Determine the [X, Y] coordinate at the center of the cell enclosing the given text.  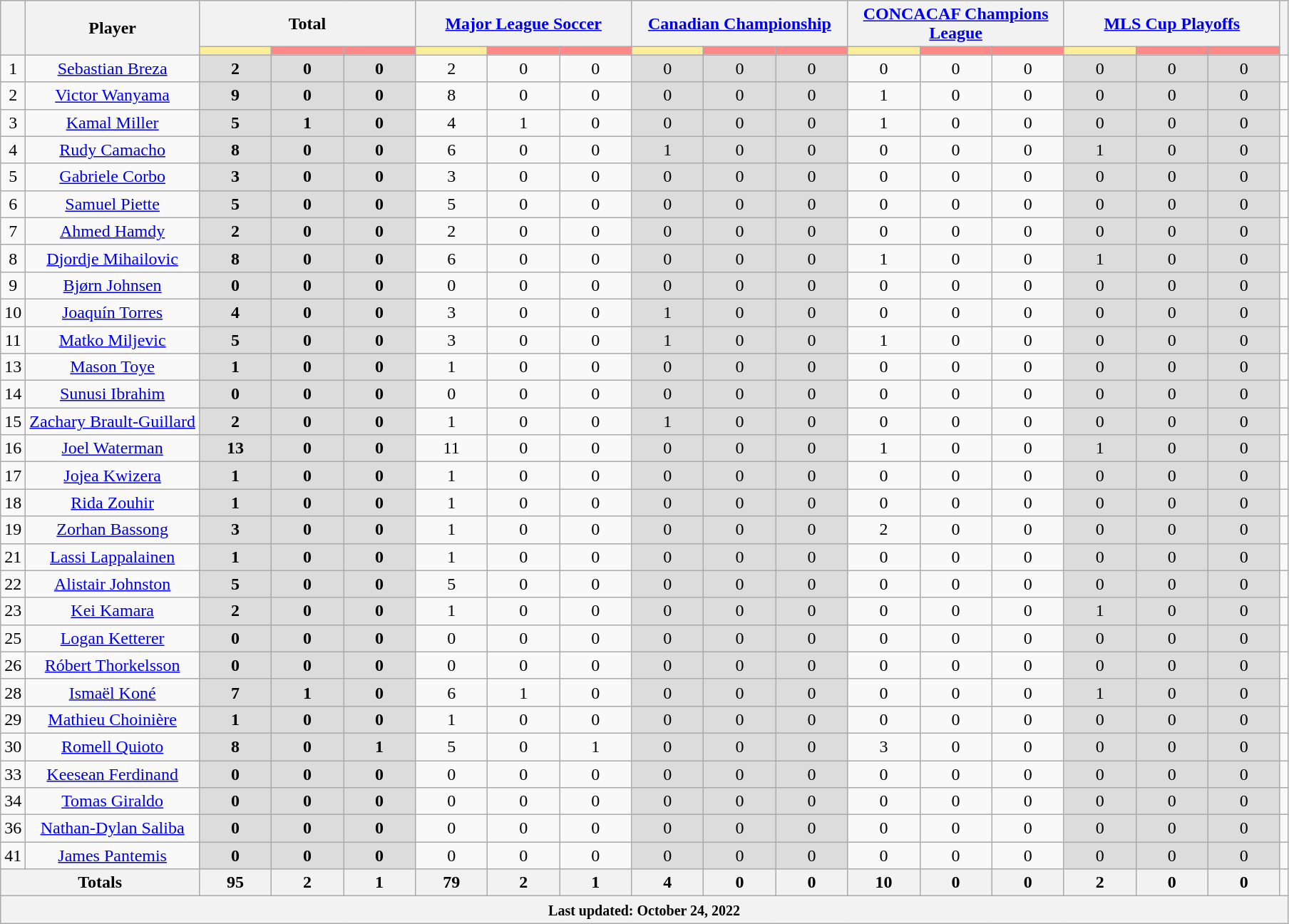
14 [13, 394]
Ismaël Koné [113, 692]
Djordje Mihailovic [113, 258]
Samuel Piette [113, 204]
19 [13, 530]
Lassi Lappalainen [113, 557]
Bjørn Johnsen [113, 285]
Keesean Ferdinand [113, 774]
16 [13, 448]
Canadian Championship [740, 24]
MLS Cup Playoffs [1172, 24]
Totals [100, 883]
Sunusi Ibrahim [113, 394]
Joel Waterman [113, 448]
Rida Zouhir [113, 503]
Total [307, 24]
23 [13, 611]
Nathan-Dylan Saliba [113, 828]
36 [13, 828]
25 [13, 638]
Logan Ketterer [113, 638]
21 [13, 557]
33 [13, 774]
Kei Kamara [113, 611]
Joaquín Torres [113, 312]
Romell Quioto [113, 746]
Jojea Kwizera [113, 476]
Róbert Thorkelsson [113, 665]
Matko Miljevic [113, 340]
Last updated: October 24, 2022 [644, 910]
95 [235, 883]
Alistair Johnston [113, 584]
Mathieu Choinière [113, 719]
28 [13, 692]
17 [13, 476]
Zachary Brault-Guillard [113, 421]
Rudy Camacho [113, 150]
26 [13, 665]
Tomas Giraldo [113, 801]
34 [13, 801]
Ahmed Hamdy [113, 231]
41 [13, 856]
Victor Wanyama [113, 96]
Player [113, 28]
Kamal Miller [113, 123]
Zorhan Bassong [113, 530]
James Pantemis [113, 856]
Major League Soccer [523, 24]
15 [13, 421]
Gabriele Corbo [113, 177]
29 [13, 719]
18 [13, 503]
CONCACAF Champions League [955, 24]
22 [13, 584]
79 [452, 883]
Sebastian Breza [113, 68]
30 [13, 746]
Mason Toye [113, 367]
